Output the (X, Y) coordinate of the center of the cell containing the given text.  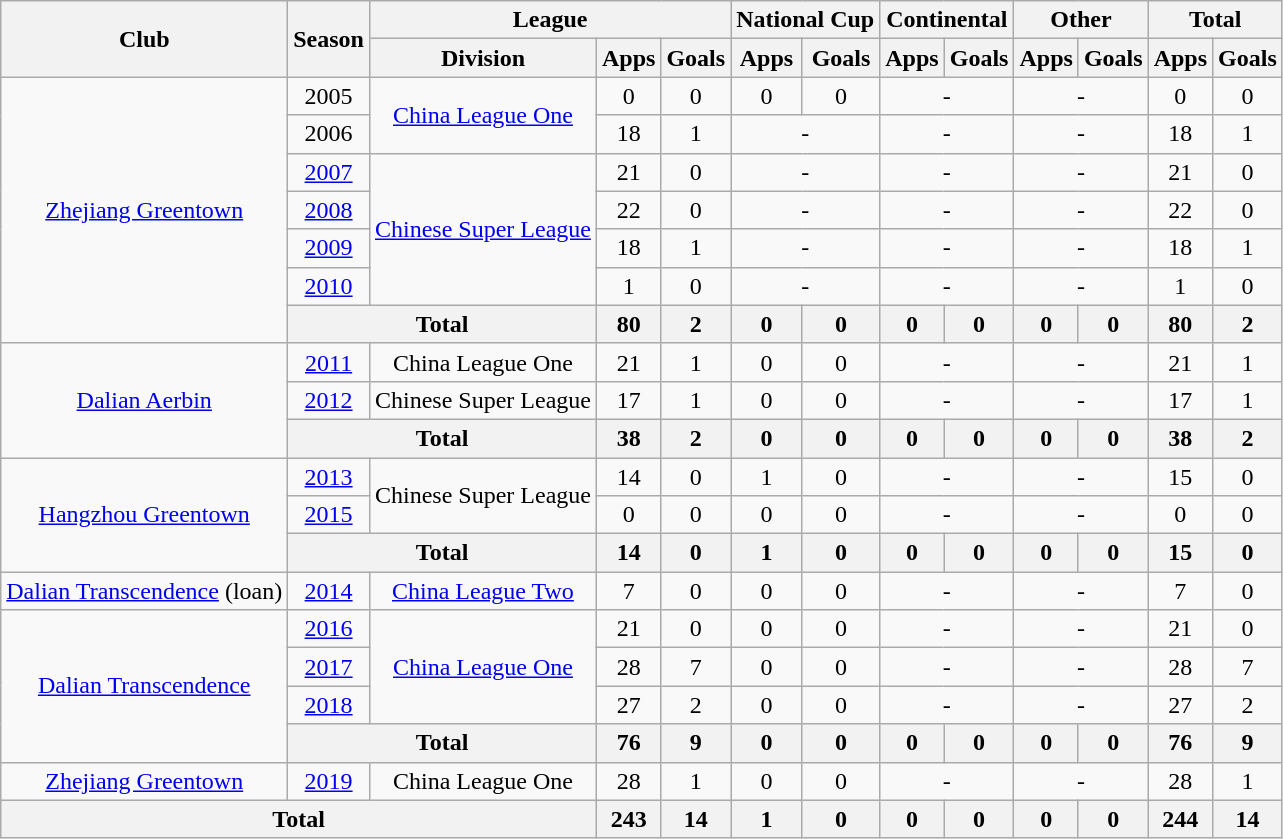
Season (329, 39)
2016 (329, 629)
2017 (329, 667)
2018 (329, 705)
2009 (329, 248)
2011 (329, 362)
2005 (329, 96)
2010 (329, 286)
Division (482, 58)
2014 (329, 591)
2007 (329, 172)
China League Two (482, 591)
243 (628, 819)
Club (144, 39)
Hangzhou Greentown (144, 515)
Dalian Aerbin (144, 400)
2008 (329, 210)
National Cup (806, 20)
League (550, 20)
Dalian Transcendence (144, 686)
244 (1180, 819)
2015 (329, 515)
Other (1081, 20)
2013 (329, 477)
2012 (329, 400)
Dalian Transcendence (loan) (144, 591)
2006 (329, 134)
2019 (329, 781)
Continental (947, 20)
